Identify which cell holds the provided text, then report its [X, Y] central coordinate. 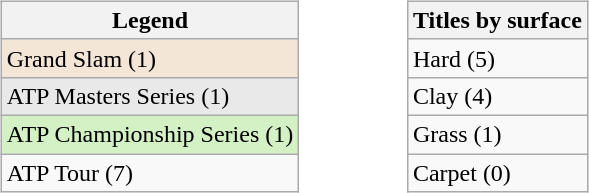
ATP Championship Series (1) [150, 134]
Carpet (0) [497, 173]
ATP Masters Series (1) [150, 96]
Clay (4) [497, 96]
Titles by surface [497, 20]
Legend [150, 20]
Hard (5) [497, 58]
ATP Tour (7) [150, 173]
Grass (1) [497, 134]
Grand Slam (1) [150, 58]
